Search for the cell housing the specified text and yield its [X, Y] center coordinate. 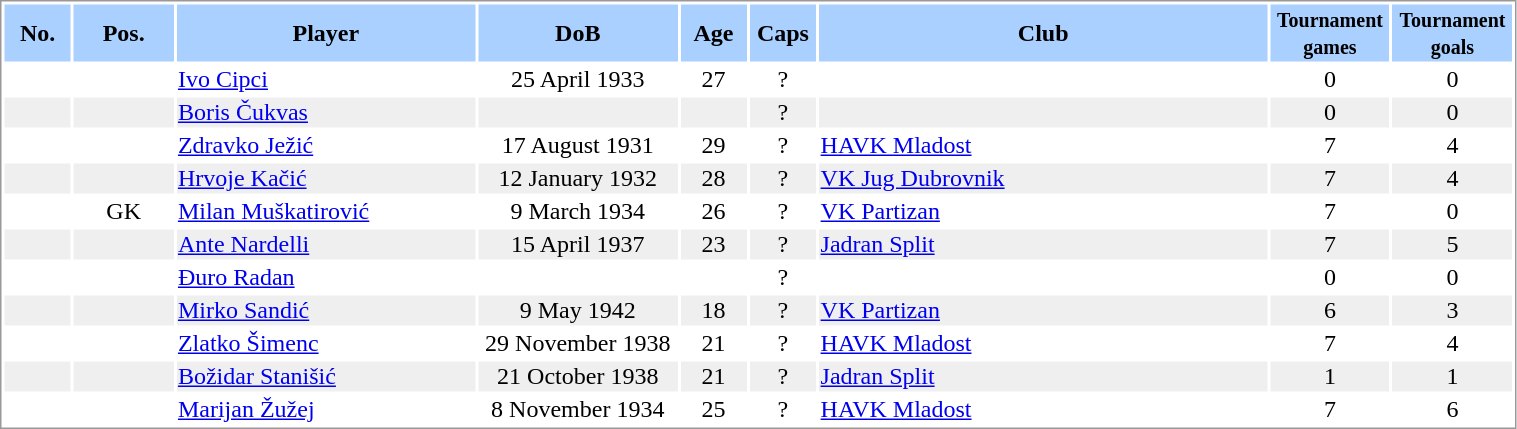
26 [713, 211]
18 [713, 311]
No. [37, 32]
3 [1453, 311]
Tournamentgoals [1453, 32]
12 January 1932 [578, 179]
23 [713, 245]
28 [713, 179]
27 [713, 79]
Club [1043, 32]
VK Jug Dubrovnik [1043, 179]
Hrvoje Kačić [326, 179]
Milan Muškatirović [326, 211]
Đuro Radan [326, 277]
Božidar Stanišić [326, 377]
Player [326, 32]
9 May 1942 [578, 311]
25 [713, 409]
5 [1453, 245]
Zdravko Ježić [326, 145]
Caps [783, 32]
Mirko Sandić [326, 311]
Zlatko Šimenc [326, 343]
8 November 1934 [578, 409]
DoB [578, 32]
Tournamentgames [1330, 32]
9 March 1934 [578, 211]
Boris Čukvas [326, 113]
Pos. [124, 32]
17 August 1931 [578, 145]
GK [124, 211]
25 April 1933 [578, 79]
29 November 1938 [578, 343]
29 [713, 145]
15 April 1937 [578, 245]
Ante Nardelli [326, 245]
21 October 1938 [578, 377]
Age [713, 32]
Marijan Žužej [326, 409]
Ivo Cipci [326, 79]
